For the text-containing cell, return its midpoint in (x, y) coordinate format. 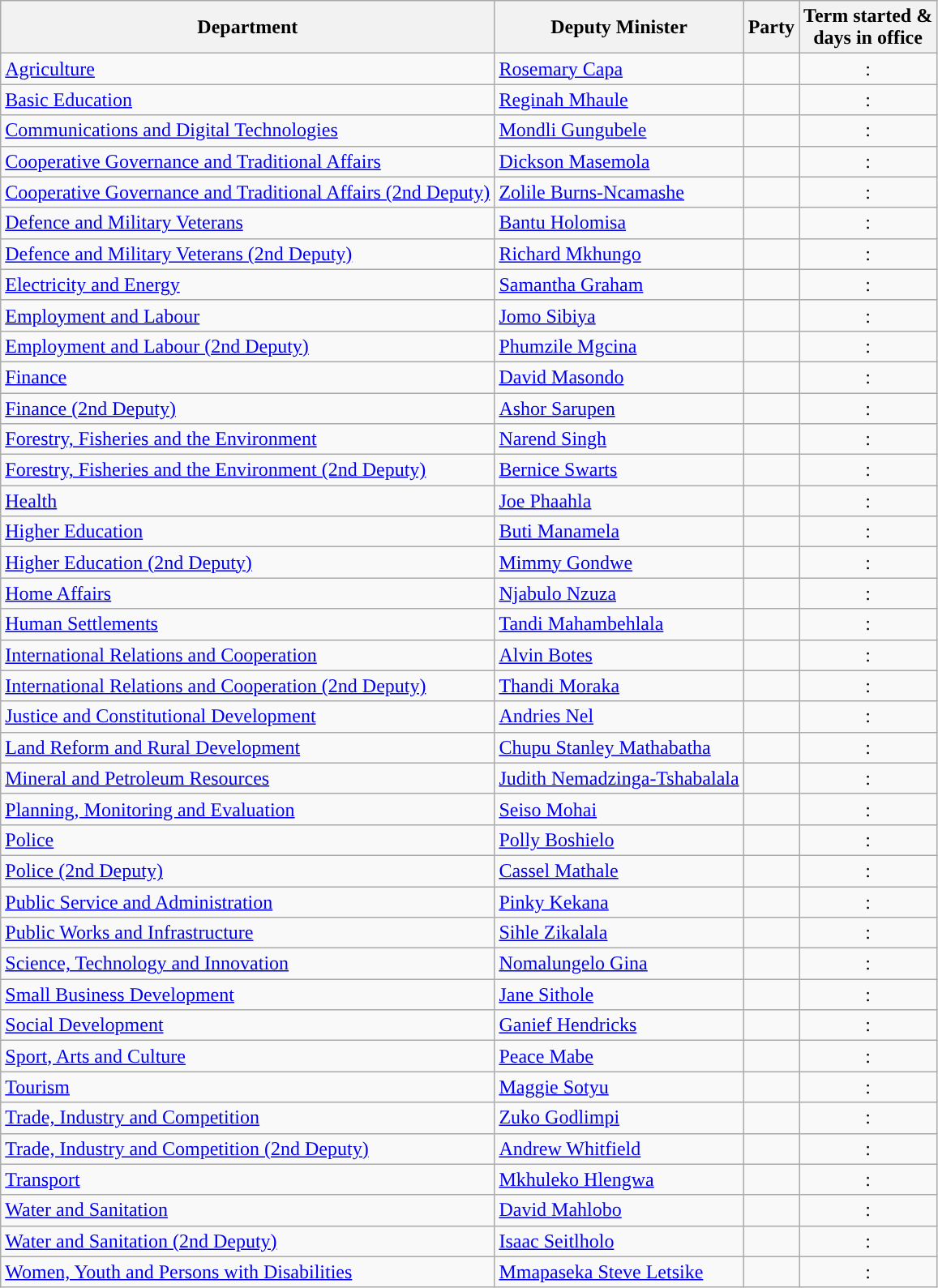
Mineral and Petroleum Resources (248, 778)
Mkhuleko Hlengwa (619, 1179)
Pinky Kekana (619, 902)
Cooperative Governance and Traditional Affairs (248, 161)
Public Service and Administration (248, 902)
Finance (2nd Deputy) (248, 408)
Bantu Holomisa (619, 223)
Richard Mkhungo (619, 254)
Higher Education (2nd Deputy) (248, 563)
Small Business Development (248, 995)
Andries Nel (619, 717)
Water and Sanitation (248, 1210)
Science, Technology and Innovation (248, 964)
Home Affairs (248, 593)
Sihle Zikalala (619, 933)
Buti Manamela (619, 532)
Mimmy Gondwe (619, 563)
Defence and Military Veterans (2nd Deputy) (248, 254)
Finance (248, 377)
Electricity and Energy (248, 285)
Zuko Godlimpi (619, 1118)
Party (771, 28)
Deputy Minister (619, 28)
Employment and Labour (248, 315)
Trade, Industry and Competition (2nd Deputy) (248, 1149)
Communications and Digital Technologies (248, 131)
Transport (248, 1179)
Dickson Masemola (619, 161)
Defence and Military Veterans (248, 223)
Basic Education (248, 100)
Cooperative Governance and Traditional Affairs (2nd Deputy) (248, 192)
Bernice Swarts (619, 470)
Trade, Industry and Competition (248, 1118)
Seiso Mohai (619, 809)
Isaac Seitlholo (619, 1241)
Water and Sanitation (2nd Deputy) (248, 1241)
Cassel Mathale (619, 871)
Alvin Botes (619, 655)
Ashor Sarupen (619, 408)
Jomo Sibiya (619, 315)
Higher Education (248, 532)
Forestry, Fisheries and the Environment (2nd Deputy) (248, 470)
Zolile Burns-Ncamashe (619, 192)
International Relations and Cooperation (2nd Deputy) (248, 686)
Tandi Mahambehlala (619, 624)
Agriculture (248, 69)
Narend Singh (619, 439)
Peace Mabe (619, 1056)
Department (248, 28)
Rosemary Capa (619, 69)
Term started &days in office (868, 28)
International Relations and Cooperation (248, 655)
Njabulo Nzuza (619, 593)
Health (248, 501)
Jane Sithole (619, 995)
Chupu Stanley Mathabatha (619, 747)
Sport, Arts and Culture (248, 1056)
Social Development (248, 1025)
David Masondo (619, 377)
Maggie Sotyu (619, 1087)
Samantha Graham (619, 285)
Mmapaseka Steve Letsike (619, 1272)
Justice and Constitutional Development (248, 717)
Public Works and Infrastructure (248, 933)
Police (248, 840)
Joe Phaahla (619, 501)
Human Settlements (248, 624)
Thandi Moraka (619, 686)
Land Reform and Rural Development (248, 747)
Mondli Gungubele (619, 131)
Planning, Monitoring and Evaluation (248, 809)
Employment and Labour (2nd Deputy) (248, 346)
Forestry, Fisheries and the Environment (248, 439)
Women, Youth and Persons with Disabilities (248, 1272)
Nomalungelo Gina (619, 964)
Phumzile Mgcina (619, 346)
David Mahlobo (619, 1210)
Reginah Mhaule (619, 100)
Police (2nd Deputy) (248, 871)
Polly Boshielo (619, 840)
Ganief Hendricks (619, 1025)
Andrew Whitfield (619, 1149)
Tourism (248, 1087)
Judith Nemadzinga-Tshabalala (619, 778)
